Pinpoint the cell where the given text exists, returning its (X, Y) midpoint coordinate. 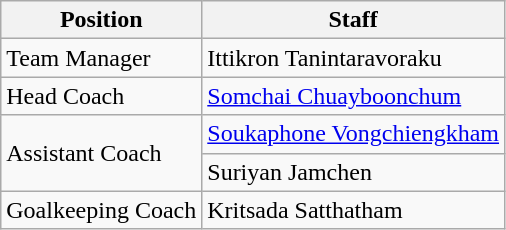
Somchai Chuayboonchum (354, 96)
Suriyan Jamchen (354, 172)
Staff (354, 20)
Kritsada Satthatham (354, 210)
Ittikron Tanintaravoraku (354, 58)
Team Manager (102, 58)
Position (102, 20)
Goalkeeping Coach (102, 210)
Assistant Coach (102, 153)
Head Coach (102, 96)
Soukaphone Vongchiengkham (354, 134)
